For the text-containing cell, return its midpoint in [X, Y] coordinate format. 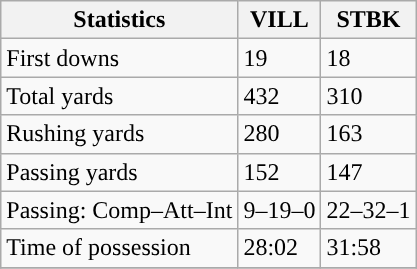
310 [368, 96]
Passing: Comp–Att–Int [120, 210]
18 [368, 58]
Passing yards [120, 172]
Rushing yards [120, 134]
152 [280, 172]
Statistics [120, 20]
147 [368, 172]
163 [368, 134]
Total yards [120, 96]
280 [280, 134]
VILL [280, 20]
First downs [120, 58]
28:02 [280, 248]
Time of possession [120, 248]
STBK [368, 20]
19 [280, 58]
31:58 [368, 248]
22–32–1 [368, 210]
432 [280, 96]
9–19–0 [280, 210]
